For the text-containing cell, return its midpoint in (x, y) coordinate format. 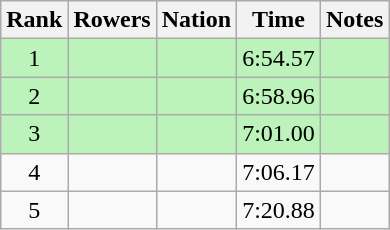
6:54.57 (279, 58)
5 (34, 210)
Time (279, 20)
3 (34, 134)
7:20.88 (279, 210)
7:06.17 (279, 172)
4 (34, 172)
Nation (196, 20)
6:58.96 (279, 96)
1 (34, 58)
2 (34, 96)
Rank (34, 20)
7:01.00 (279, 134)
Notes (354, 20)
Rowers (112, 20)
